Determine the (x, y) coordinate at the center of the cell enclosing the given text.  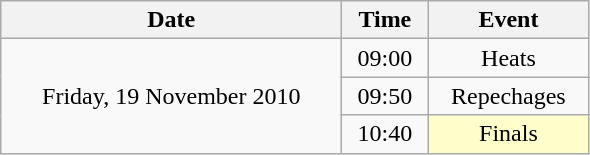
Date (172, 20)
09:00 (385, 58)
10:40 (385, 134)
Finals (508, 134)
Event (508, 20)
Friday, 19 November 2010 (172, 96)
09:50 (385, 96)
Time (385, 20)
Heats (508, 58)
Repechages (508, 96)
